For the text-containing cell, return its midpoint in [x, y] coordinate format. 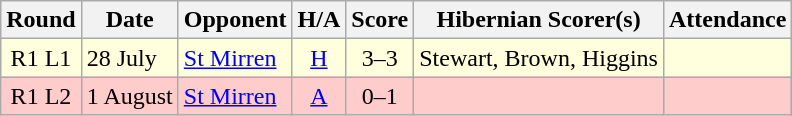
H/A [319, 20]
Opponent [235, 20]
R1 L2 [41, 96]
3–3 [380, 58]
R1 L1 [41, 58]
1 August [130, 96]
Score [380, 20]
Hibernian Scorer(s) [539, 20]
Attendance [727, 20]
A [319, 96]
Stewart, Brown, Higgins [539, 58]
H [319, 58]
28 July [130, 58]
Round [41, 20]
0–1 [380, 96]
Date [130, 20]
